Return (X, Y) of the center of cell containing provided text 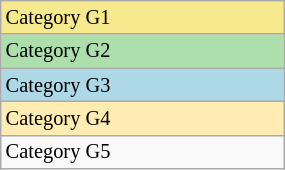
Category G4 (142, 118)
Category G1 (142, 17)
Category G5 (142, 152)
Category G2 (142, 51)
Category G3 (142, 85)
